Extract the [x, y] coordinate from the center of the cell holding the provided text.  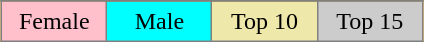
Top 10 [264, 21]
Female [54, 21]
Male [160, 21]
Top 15 [370, 21]
